Identify which cell holds the provided text, then report its [x, y] central coordinate. 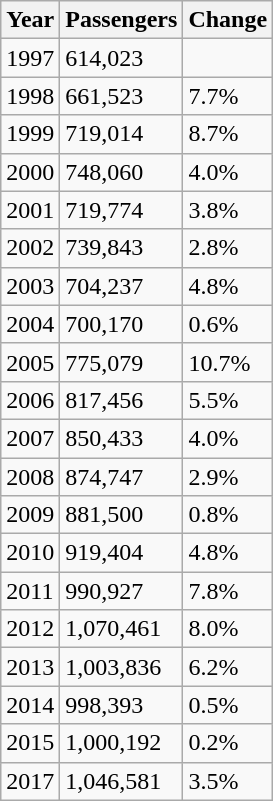
2011 [30, 591]
6.2% [228, 667]
1999 [30, 134]
2017 [30, 781]
2.9% [228, 477]
2003 [30, 286]
2007 [30, 438]
2014 [30, 705]
881,500 [122, 515]
0.6% [228, 324]
1997 [30, 58]
817,456 [122, 400]
1998 [30, 96]
8.7% [228, 134]
2.8% [228, 248]
0.5% [228, 705]
614,023 [122, 58]
739,843 [122, 248]
2009 [30, 515]
2013 [30, 667]
8.0% [228, 629]
850,433 [122, 438]
775,079 [122, 362]
700,170 [122, 324]
719,014 [122, 134]
919,404 [122, 553]
Change [228, 20]
3.8% [228, 210]
2015 [30, 743]
10.7% [228, 362]
2002 [30, 248]
2010 [30, 553]
661,523 [122, 96]
Year [30, 20]
719,774 [122, 210]
3.5% [228, 781]
2008 [30, 477]
5.5% [228, 400]
2012 [30, 629]
2001 [30, 210]
704,237 [122, 286]
7.7% [228, 96]
874,747 [122, 477]
1,000,192 [122, 743]
1,070,461 [122, 629]
0.2% [228, 743]
0.8% [228, 515]
7.8% [228, 591]
2000 [30, 172]
748,060 [122, 172]
Passengers [122, 20]
1,046,581 [122, 781]
998,393 [122, 705]
2005 [30, 362]
1,003,836 [122, 667]
2006 [30, 400]
990,927 [122, 591]
2004 [30, 324]
